Return (X, Y) of the center of cell containing provided text 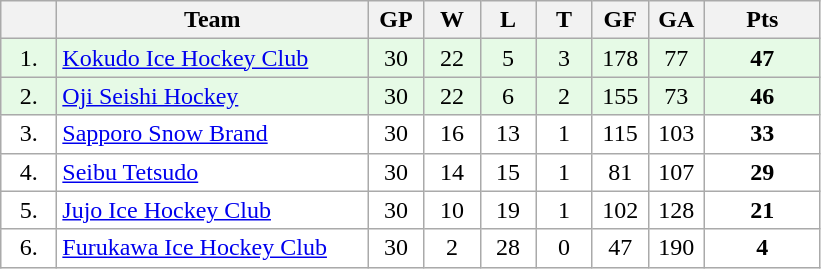
73 (676, 96)
155 (620, 96)
T (564, 20)
21 (762, 210)
Pts (762, 20)
178 (620, 58)
13 (508, 134)
102 (620, 210)
29 (762, 172)
77 (676, 58)
Furukawa Ice Hockey Club (212, 248)
Sapporo Snow Brand (212, 134)
5. (29, 210)
107 (676, 172)
3 (564, 58)
6 (508, 96)
19 (508, 210)
14 (452, 172)
28 (508, 248)
Oji Seishi Hockey (212, 96)
115 (620, 134)
GF (620, 20)
Team (212, 20)
6. (29, 248)
GP (396, 20)
81 (620, 172)
1. (29, 58)
33 (762, 134)
Jujo Ice Hockey Club (212, 210)
2. (29, 96)
15 (508, 172)
4 (762, 248)
L (508, 20)
128 (676, 210)
4. (29, 172)
Kokudo Ice Hockey Club (212, 58)
Seibu Tetsudo (212, 172)
GA (676, 20)
103 (676, 134)
3. (29, 134)
W (452, 20)
46 (762, 96)
0 (564, 248)
190 (676, 248)
16 (452, 134)
10 (452, 210)
5 (508, 58)
